Determine the [X, Y] coordinate at the center of the cell enclosing the given text.  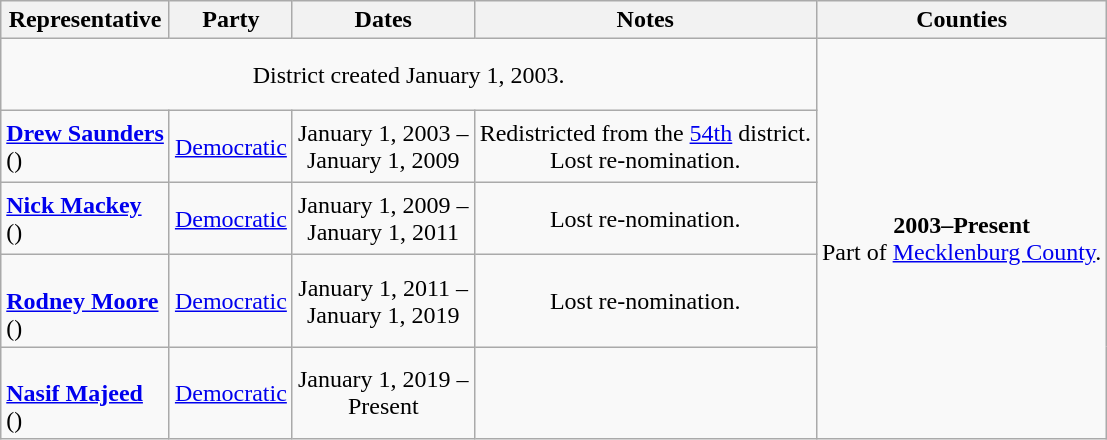
Rodney Moore() [86, 301]
Counties [961, 20]
Nick Mackey() [86, 219]
District created January 1, 2003. [409, 75]
Dates [383, 20]
Redistricted from the 54th district. Lost re-nomination. [645, 147]
2003–Present Part of Mecklenburg County. [961, 239]
Nasif Majeed() [86, 393]
Party [230, 20]
Drew Saunders() [86, 147]
January 1, 2019 – Present [383, 393]
January 1, 2003 – January 1, 2009 [383, 147]
Representative [86, 20]
Notes [645, 20]
January 1, 2009 – January 1, 2011 [383, 219]
January 1, 2011 – January 1, 2019 [383, 301]
